Return [x, y] of the center of cell containing provided text 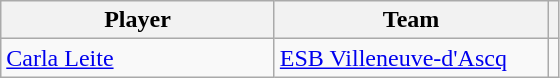
Team [411, 20]
ESB Villeneuve-d'Ascq [411, 58]
Carla Leite [138, 58]
Player [138, 20]
